Provide the [x, y] coordinate of the cell's center where the given text is located.  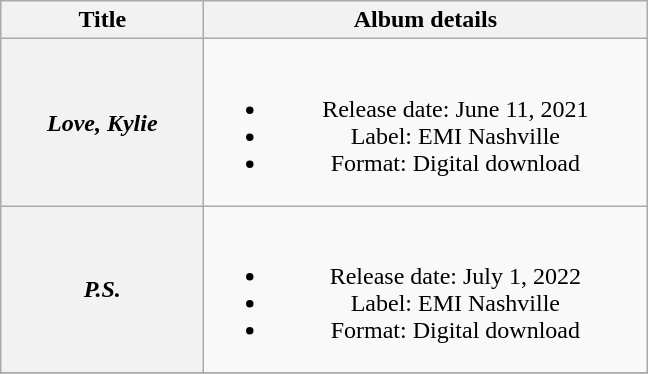
Release date: June 11, 2021Label: EMI NashvilleFormat: Digital download [426, 122]
Title [102, 20]
P.S. [102, 290]
Album details [426, 20]
Release date: July 1, 2022Label: EMI NashvilleFormat: Digital download [426, 290]
Love, Kylie [102, 122]
